Find where the given text appears and provide that cell's center as (X, Y) coordinate. 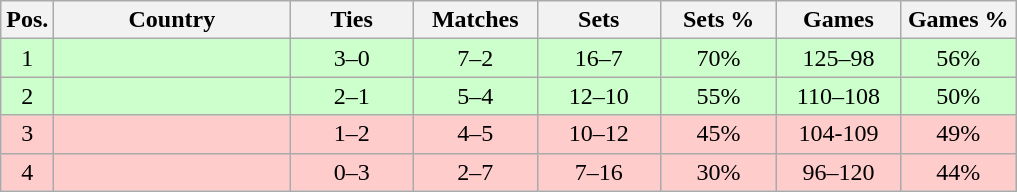
70% (719, 58)
5–4 (475, 96)
16–7 (599, 58)
Sets % (719, 20)
3 (28, 134)
Games (839, 20)
2–7 (475, 172)
12–10 (599, 96)
Country (172, 20)
50% (958, 96)
4–5 (475, 134)
110–108 (839, 96)
44% (958, 172)
56% (958, 58)
7–2 (475, 58)
10–12 (599, 134)
Ties (352, 20)
2–1 (352, 96)
4 (28, 172)
Matches (475, 20)
55% (719, 96)
96–120 (839, 172)
Games % (958, 20)
1 (28, 58)
104-109 (839, 134)
125–98 (839, 58)
30% (719, 172)
2 (28, 96)
Pos. (28, 20)
49% (958, 134)
45% (719, 134)
Sets (599, 20)
1–2 (352, 134)
7–16 (599, 172)
0–3 (352, 172)
3–0 (352, 58)
